Detect which cell encompasses the target text, then output its [x, y] center coordinate. 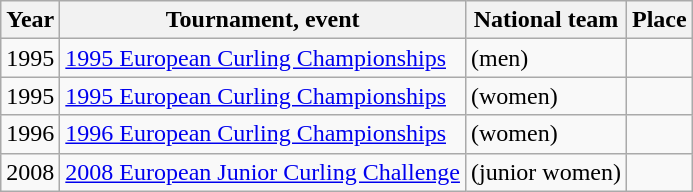
Tournament, event [263, 20]
Place [660, 20]
National team [546, 20]
2008 European Junior Curling Challenge [263, 172]
1996 [30, 134]
(junior women) [546, 172]
Year [30, 20]
(men) [546, 58]
1996 European Curling Championships [263, 134]
2008 [30, 172]
